Find where the given text appears and provide that cell's center as [x, y] coordinate. 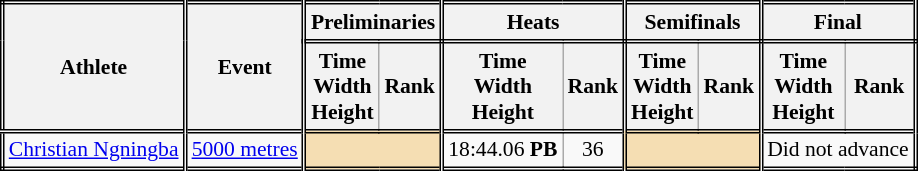
36 [593, 150]
Preliminaries [372, 22]
18:44.06 PB [502, 150]
Semifinals [693, 22]
Heats [534, 22]
Christian Ngningba [94, 150]
Athlete [94, 67]
Did not advance [838, 150]
5000 metres [244, 150]
Event [244, 67]
Final [838, 22]
